Locate the cell with the specified text and output its (X, Y) center coordinate. 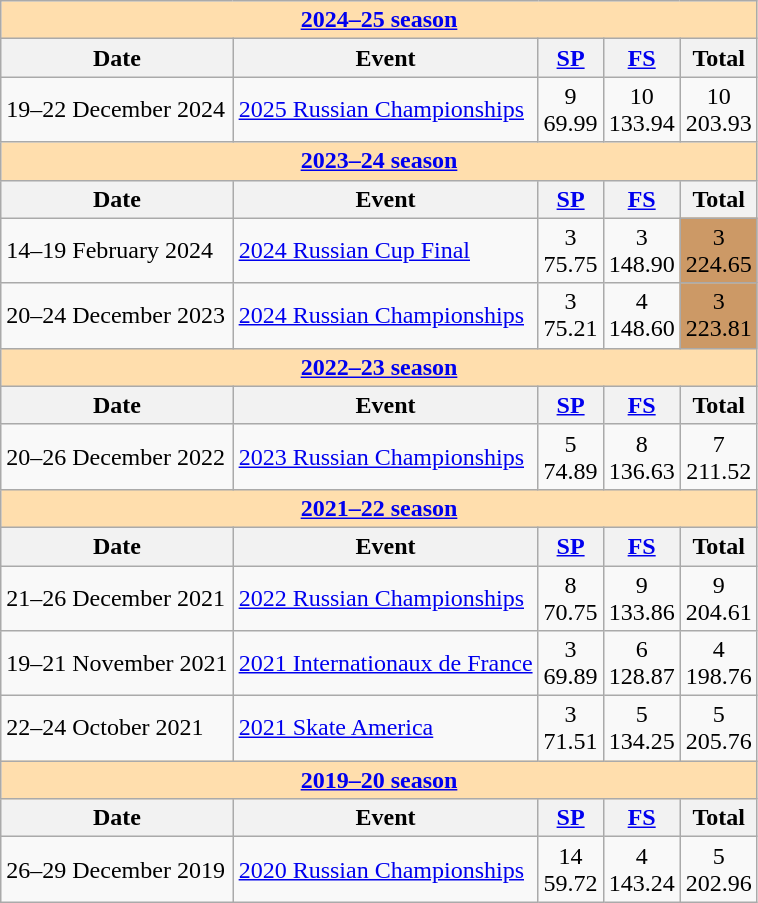
26–29 December 2019 (117, 870)
8 70.75 (570, 598)
14 59.72 (570, 870)
14–19 February 2024 (117, 250)
3 224.65 (718, 250)
2019–20 season (380, 780)
21–26 December 2021 (117, 598)
3 75.75 (570, 250)
2024 Russian Championships (386, 316)
5 202.96 (718, 870)
2025 Russian Championships (386, 110)
2021 Internationaux de France (386, 664)
2023 Russian Championships (386, 456)
2021–22 season (380, 508)
2022 Russian Championships (386, 598)
2020 Russian Championships (386, 870)
4 198.76 (718, 664)
5 134.25 (642, 728)
9 133.86 (642, 598)
22–24 October 2021 (117, 728)
10 203.93 (718, 110)
2023–24 season (380, 161)
3 75.21 (570, 316)
7 211.52 (718, 456)
6 128.87 (642, 664)
20–26 December 2022 (117, 456)
3 69.89 (570, 664)
5 74.89 (570, 456)
3 71.51 (570, 728)
9 204.61 (718, 598)
3 223.81 (718, 316)
19–21 November 2021 (117, 664)
4 148.60 (642, 316)
4 143.24 (642, 870)
20–24 December 2023 (117, 316)
10 133.94 (642, 110)
3 148.90 (642, 250)
5 205.76 (718, 728)
8 136.63 (642, 456)
9 69.99 (570, 110)
2024–25 season (380, 20)
19–22 December 2024 (117, 110)
2021 Skate America (386, 728)
2022–23 season (380, 367)
2024 Russian Cup Final (386, 250)
